Determine the (X, Y) coordinate at the center of the cell enclosing the given text.  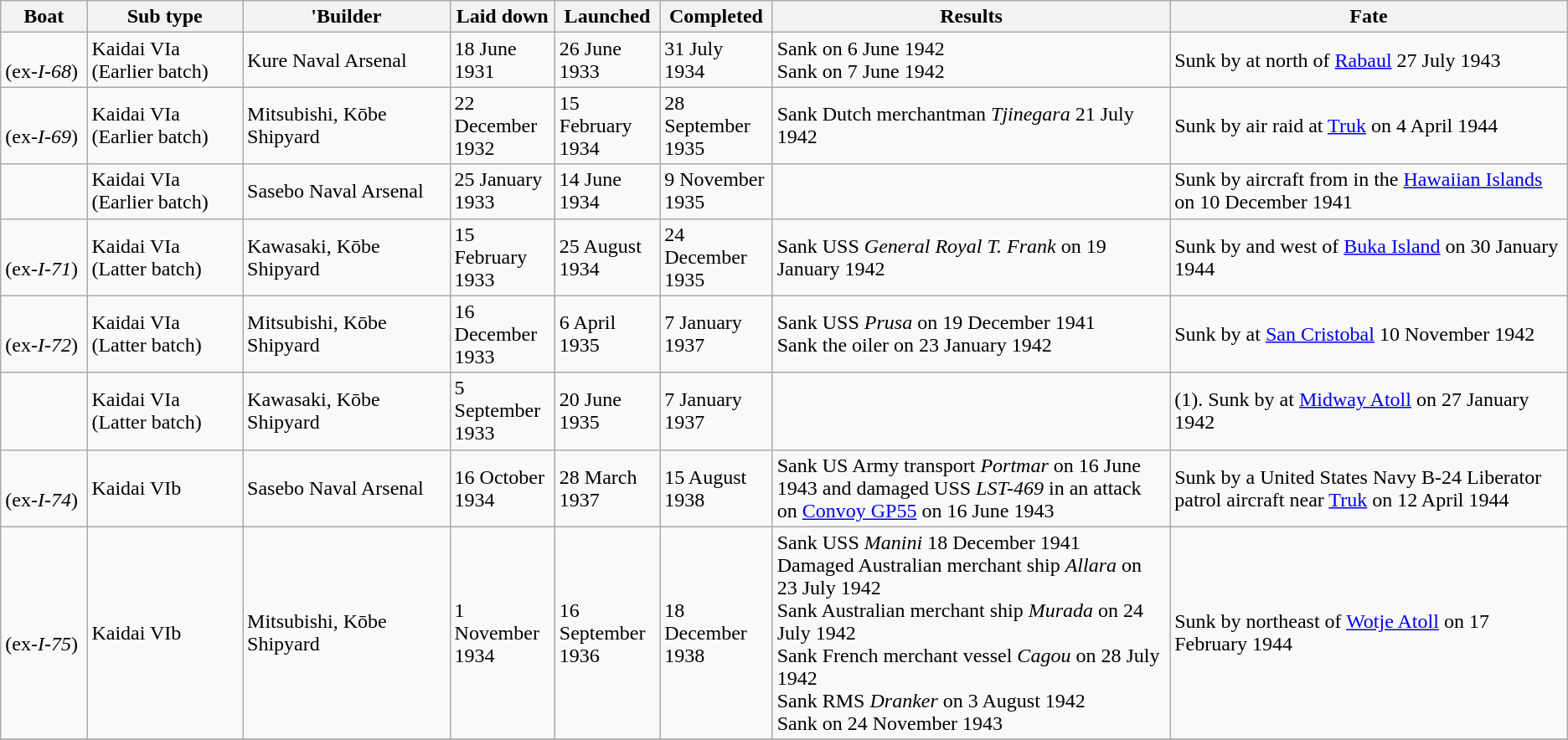
22 December 1932 (503, 126)
20 June 1935 (606, 411)
'Builder (347, 17)
(ex-I-69) (44, 126)
Launched (606, 17)
Sank USS General Royal T. Frank on 19 January 1942 (971, 257)
Sunk by northeast of Wotje Atoll on 17 February 1944 (1369, 633)
5 September 1933 (503, 411)
24 December 1935 (717, 257)
Kure Naval Arsenal (347, 60)
Sunk by at San Cristobal 10 November 1942 (1369, 334)
Sank on 6 June 1942Sank on 7 June 1942 (971, 60)
28 March 1937 (606, 488)
Sunk by a United States Navy B-24 Liberator patrol aircraft near Truk on 12 April 1944 (1369, 488)
Sunk by at north of Rabaul 27 July 1943 (1369, 60)
14 June 1934 (606, 191)
Completed (717, 17)
9 November 1935 (717, 191)
15 August 1938 (717, 488)
Fate (1369, 17)
(ex-I-75) (44, 633)
Sunk by aircraft from in the Hawaiian Islands on 10 December 1941 (1369, 191)
25 August 1934 (606, 257)
(ex-I-68) (44, 60)
Sank USS Prusa on 19 December 1941Sank the oiler on 23 January 1942 (971, 334)
1 November 1934 (503, 633)
15 February 1933 (503, 257)
Sank US Army transport Portmar on 16 June 1943 and damaged USS LST-469 in an attack on Convoy GP55 on 16 June 1943 (971, 488)
(1). Sunk by at Midway Atoll on 27 January 1942 (1369, 411)
25 January 1933 (503, 191)
18 June 1931 (503, 60)
Laid down (503, 17)
16 September 1936 (606, 633)
(ex-I-74) (44, 488)
16 October 1934 (503, 488)
Results (971, 17)
Sunk by air raid at Truk on 4 April 1944 (1369, 126)
6 April 1935 (606, 334)
(ex-I-72) (44, 334)
Boat (44, 17)
Sub type (165, 17)
15 February 1934 (606, 126)
Sunk by and west of Buka Island on 30 January 1944 (1369, 257)
(ex-I-71) (44, 257)
18 December 1938 (717, 633)
31 July 1934 (717, 60)
Sank Dutch merchantman Tjinegara 21 July 1942 (971, 126)
16 December 1933 (503, 334)
28 September 1935 (717, 126)
26 June 1933 (606, 60)
